Provide the [X, Y] coordinate of the cell's center where the given text is located.  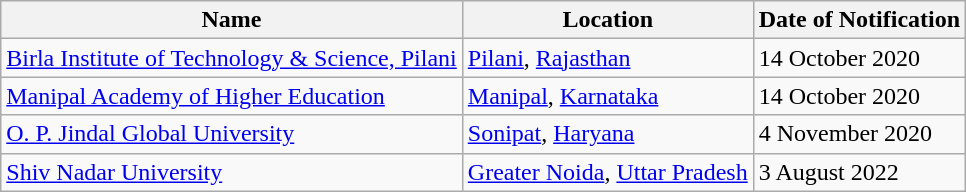
3 August 2022 [859, 172]
Birla Institute of Technology & Science, Pilani [232, 58]
4 November 2020 [859, 134]
Sonipat, Haryana [608, 134]
Manipal Academy of Higher Education [232, 96]
Greater Noida, Uttar Pradesh [608, 172]
Manipal, Karnataka [608, 96]
Name [232, 20]
Date of Notification [859, 20]
Pilani, Rajasthan [608, 58]
Location [608, 20]
O. P. Jindal Global University [232, 134]
Shiv Nadar University [232, 172]
